Search for the cell housing the specified text and yield its [X, Y] center coordinate. 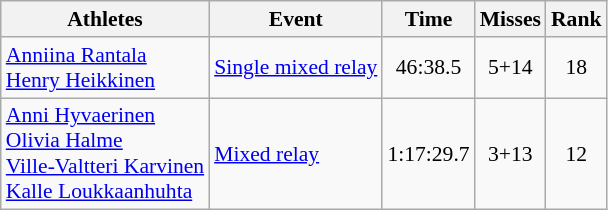
1:17:29.7 [428, 154]
Single mixed relay [296, 68]
5+14 [510, 68]
Rank [576, 19]
12 [576, 154]
3+13 [510, 154]
Misses [510, 19]
Anni HyvaerinenOlivia HalmeVille-Valtteri KarvinenKalle Loukkaanhuhta [105, 154]
Time [428, 19]
46:38.5 [428, 68]
Athletes [105, 19]
Event [296, 19]
18 [576, 68]
Mixed relay [296, 154]
Anniina RantalaHenry Heikkinen [105, 68]
